Locate the cell with the specified text and output its [x, y] center coordinate. 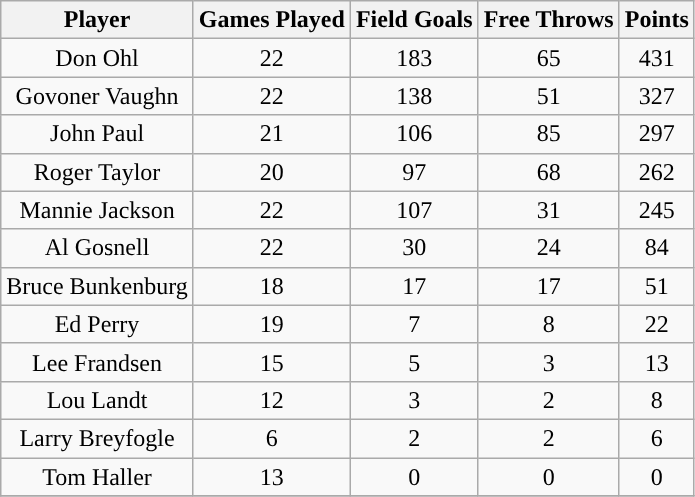
Field Goals [414, 20]
Govoner Vaughn [98, 96]
Bruce Bunkenburg [98, 286]
30 [414, 248]
65 [548, 58]
245 [656, 210]
Player [98, 20]
19 [272, 324]
Don Ohl [98, 58]
Roger Taylor [98, 172]
31 [548, 210]
Points [656, 20]
262 [656, 172]
Mannie Jackson [98, 210]
Free Throws [548, 20]
John Paul [98, 134]
107 [414, 210]
21 [272, 134]
84 [656, 248]
Al Gosnell [98, 248]
5 [414, 362]
85 [548, 134]
138 [414, 96]
Games Played [272, 20]
Lou Landt [98, 400]
Tom Haller [98, 477]
431 [656, 58]
20 [272, 172]
15 [272, 362]
24 [548, 248]
18 [272, 286]
Lee Frandsen [98, 362]
106 [414, 134]
68 [548, 172]
Ed Perry [98, 324]
297 [656, 134]
97 [414, 172]
327 [656, 96]
7 [414, 324]
183 [414, 58]
Larry Breyfogle [98, 438]
12 [272, 400]
